From the cell containing the given text, extract its center point as [x, y] coordinate. 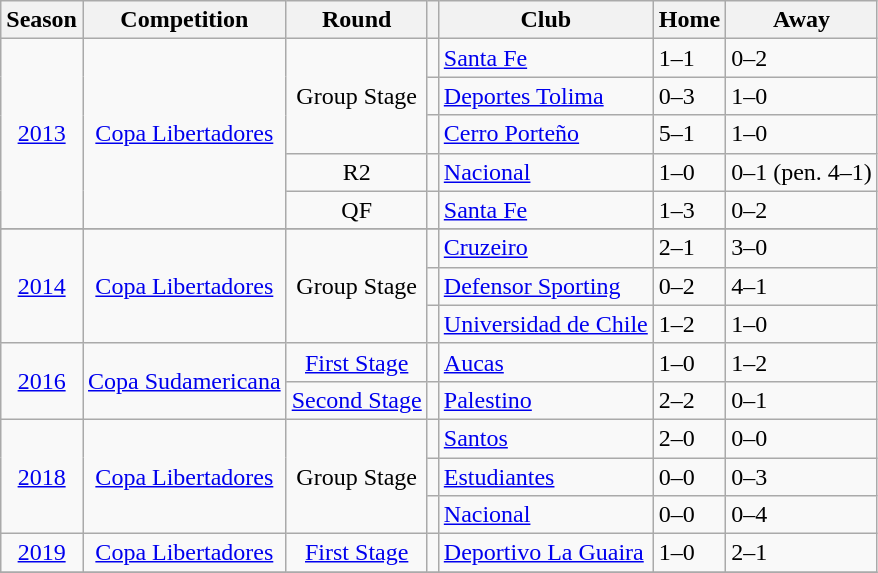
2016 [42, 381]
1–1 [689, 58]
Universidad de Chile [546, 324]
Season [42, 20]
5–1 [689, 134]
2019 [42, 553]
Santos [546, 438]
2014 [42, 286]
R2 [356, 172]
1–3 [689, 210]
Away [802, 20]
Estudiantes [546, 477]
2013 [42, 134]
Cruzeiro [546, 248]
Aucas [546, 362]
0–1 [802, 400]
2–2 [689, 400]
Defensor Sporting [546, 286]
Palestino [546, 400]
Deportivo La Guaira [546, 553]
Deportes Tolima [546, 96]
Competition [184, 20]
0–1 (pen. 4–1) [802, 172]
Home [689, 20]
Club [546, 20]
4–1 [802, 286]
2018 [42, 476]
Copa Sudamericana [184, 381]
QF [356, 210]
3–0 [802, 248]
2–0 [689, 438]
Round [356, 20]
Second Stage [356, 400]
0–4 [802, 515]
Cerro Porteño [546, 134]
